Detect which cell encompasses the target text, then output its (x, y) center coordinate. 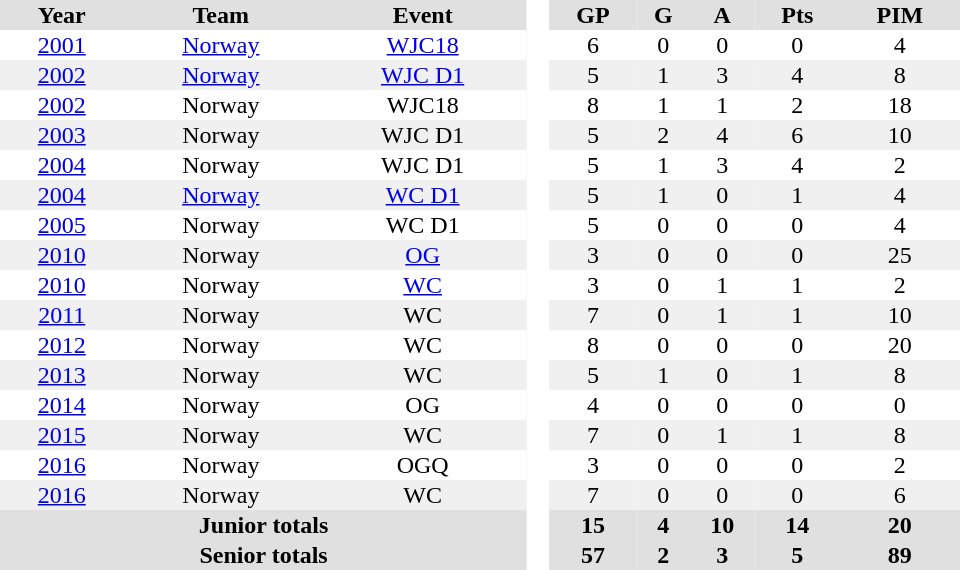
GP (593, 15)
Senior totals (264, 555)
57 (593, 555)
25 (900, 255)
2013 (62, 375)
Year (62, 15)
Team (222, 15)
2005 (62, 225)
2003 (62, 135)
Pts (798, 15)
2015 (62, 435)
2001 (62, 45)
Event (422, 15)
Junior totals (264, 525)
A (722, 15)
PIM (900, 15)
2012 (62, 345)
15 (593, 525)
18 (900, 105)
14 (798, 525)
2011 (62, 315)
G (663, 15)
OGQ (422, 465)
89 (900, 555)
2014 (62, 405)
